Find where the given text appears and provide that cell's center as [x, y] coordinate. 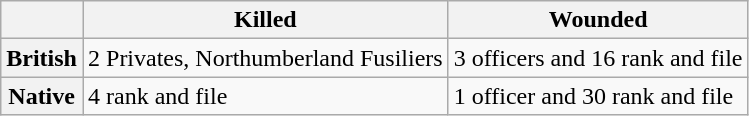
British [42, 58]
2 Privates, Northumberland Fusiliers [265, 58]
Killed [265, 20]
Native [42, 96]
Wounded [598, 20]
3 officers and 16 rank and file [598, 58]
1 officer and 30 rank and file [598, 96]
4 rank and file [265, 96]
